Find where the given text appears and provide that cell's center as (x, y) coordinate. 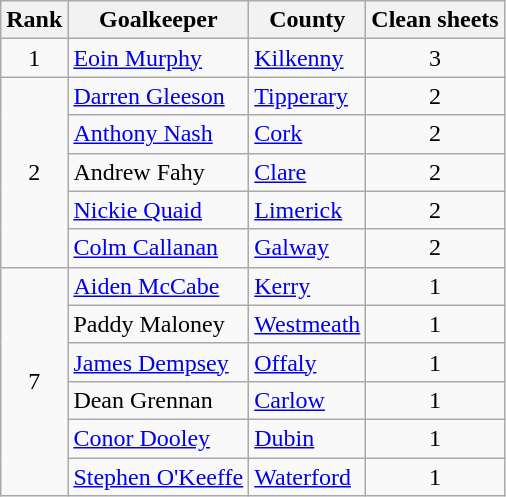
Kilkenny (308, 58)
Clean sheets (435, 20)
Darren Gleeson (158, 96)
Rank (34, 20)
Eoin Murphy (158, 58)
Paddy Maloney (158, 324)
Clare (308, 172)
Goalkeeper (158, 20)
Tipperary (308, 96)
Conor Dooley (158, 438)
Kerry (308, 286)
Colm Callanan (158, 248)
Dubin (308, 438)
Dean Grennan (158, 400)
Galway (308, 248)
Carlow (308, 400)
County (308, 20)
Nickie Quaid (158, 210)
Offaly (308, 362)
James Dempsey (158, 362)
7 (34, 381)
Westmeath (308, 324)
Limerick (308, 210)
Aiden McCabe (158, 286)
Waterford (308, 477)
3 (435, 58)
Cork (308, 134)
Stephen O'Keeffe (158, 477)
Andrew Fahy (158, 172)
Anthony Nash (158, 134)
